Return (X, Y) of the center of cell containing provided text 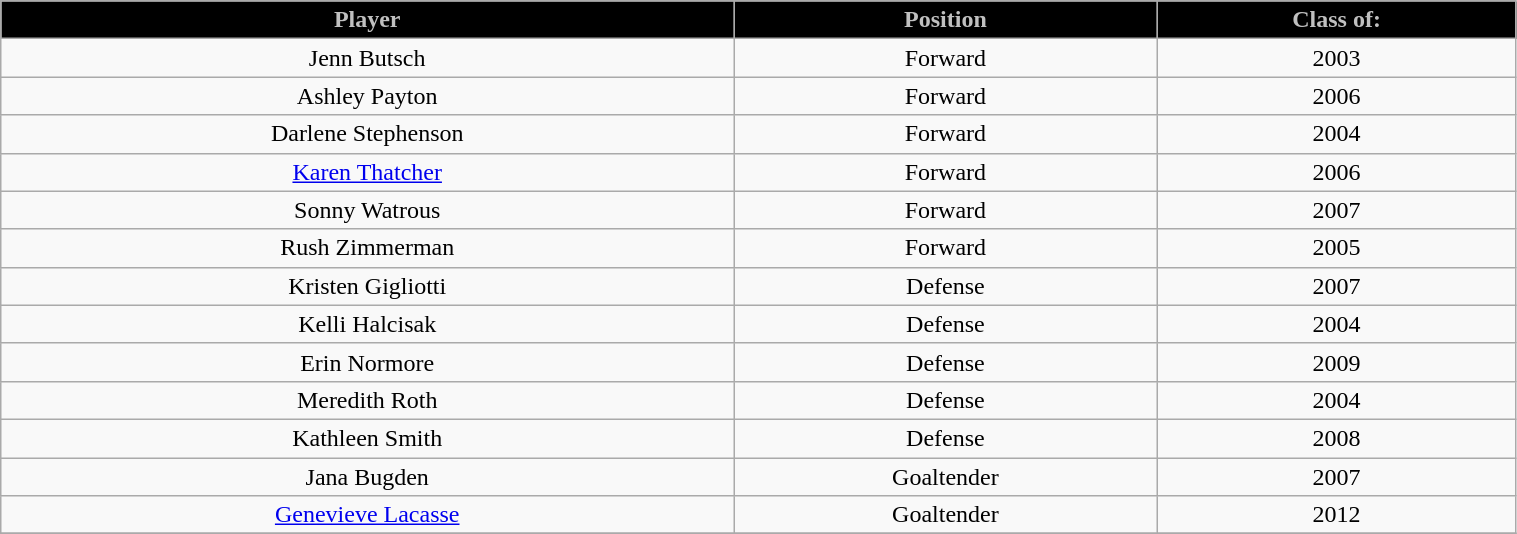
Kelli Halcisak (368, 324)
2003 (1336, 58)
Erin Normore (368, 362)
2012 (1336, 515)
2005 (1336, 248)
Kathleen Smith (368, 438)
2008 (1336, 438)
Jenn Butsch (368, 58)
Genevieve Lacasse (368, 515)
Class of: (1336, 20)
Player (368, 20)
Meredith Roth (368, 400)
Jana Bugden (368, 477)
2009 (1336, 362)
Position (946, 20)
Ashley Payton (368, 96)
Kristen Gigliotti (368, 286)
Karen Thatcher (368, 172)
Darlene Stephenson (368, 134)
Sonny Watrous (368, 210)
Rush Zimmerman (368, 248)
